Provide the [X, Y] coordinate of the cell's center where the given text is located.  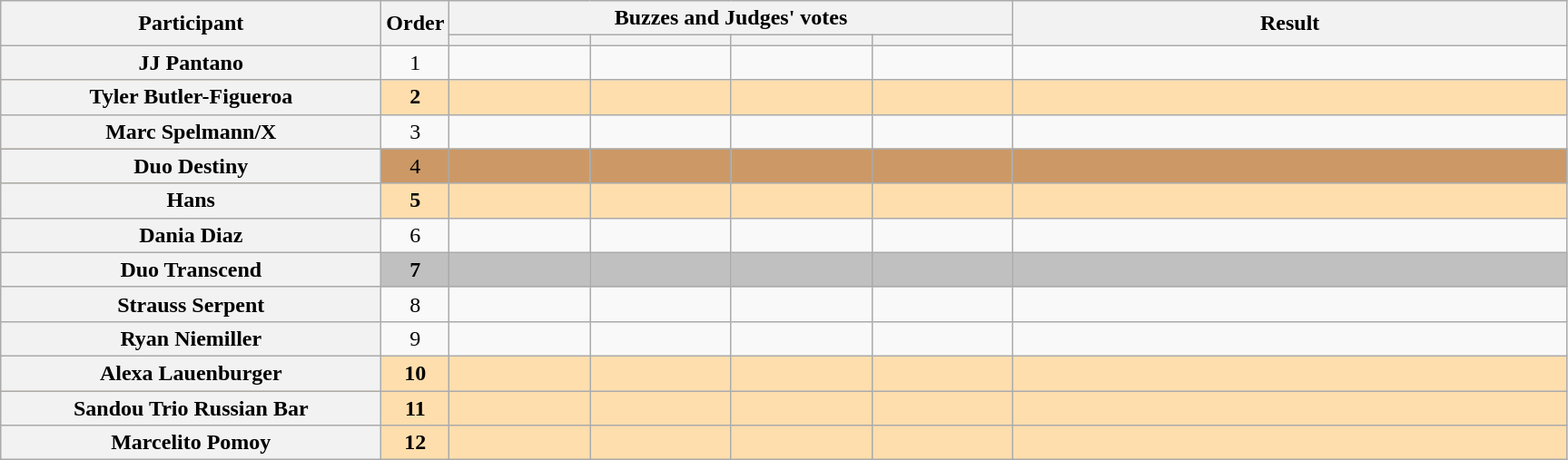
5 [416, 201]
3 [416, 132]
Marcelito Pomoy [191, 443]
4 [416, 166]
JJ Pantano [191, 63]
Duo Transcend [191, 269]
9 [416, 338]
Strauss Serpent [191, 304]
Sandou Trio Russian Bar [191, 407]
2 [416, 97]
10 [416, 373]
Ryan Niemiller [191, 338]
Participant [191, 24]
Tyler Butler-Figueroa [191, 97]
7 [416, 269]
Marc Spelmann/X [191, 132]
Duo Destiny [191, 166]
Hans [191, 201]
Dania Diaz [191, 235]
8 [416, 304]
12 [416, 443]
Buzzes and Judges' votes [731, 18]
Result [1289, 24]
11 [416, 407]
1 [416, 63]
Order [416, 24]
Alexa Lauenburger [191, 373]
6 [416, 235]
